Detect which cell encompasses the target text, then output its (X, Y) center coordinate. 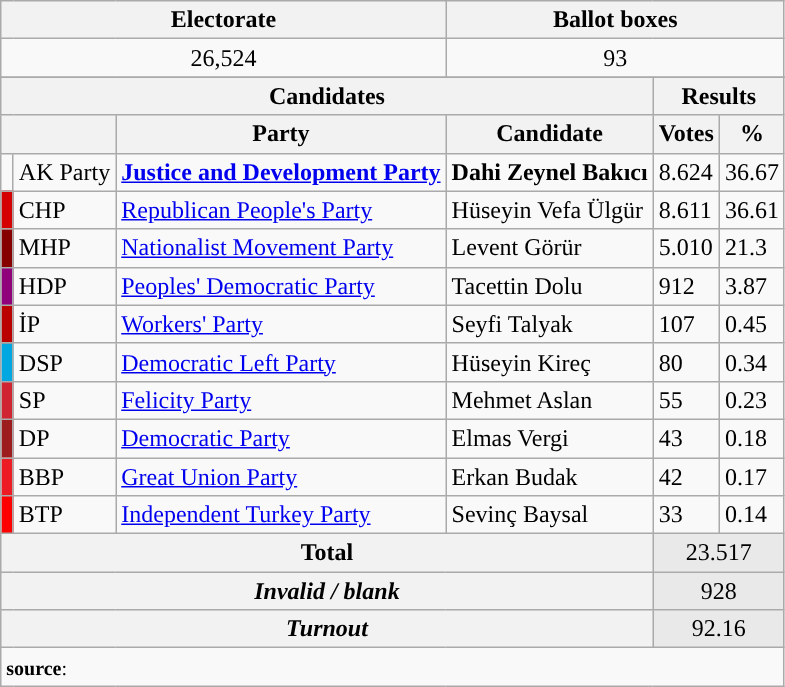
Justice and Development Party (281, 172)
Invalid / blank (327, 591)
% (752, 134)
36.67 (752, 172)
107 (686, 324)
DSP (64, 362)
0.34 (752, 362)
26,524 (224, 58)
928 (718, 591)
Great Union Party (281, 477)
SP (64, 400)
Dahi Zeynel Bakıcı (550, 172)
Elmas Vergi (550, 438)
Results (718, 96)
BTP (64, 515)
36.61 (752, 210)
23.517 (718, 553)
Mehmet Aslan (550, 400)
Party (281, 134)
21.3 (752, 248)
33 (686, 515)
Electorate (224, 20)
0.14 (752, 515)
Turnout (327, 629)
Hüseyin Vefa Ülgür (550, 210)
CHP (64, 210)
93 (615, 58)
Seyfi Talyak (550, 324)
Republican People's Party (281, 210)
80 (686, 362)
55 (686, 400)
Democratic Party (281, 438)
Candidates (327, 96)
8.624 (686, 172)
Votes (686, 134)
42 (686, 477)
8.611 (686, 210)
Workers' Party (281, 324)
Ballot boxes (615, 20)
DP (64, 438)
43 (686, 438)
92.16 (718, 629)
Nationalist Movement Party (281, 248)
AK Party (64, 172)
Independent Turkey Party (281, 515)
Democratic Left Party (281, 362)
source: (393, 667)
BBP (64, 477)
5.010 (686, 248)
0.23 (752, 400)
912 (686, 286)
0.17 (752, 477)
0.45 (752, 324)
3.87 (752, 286)
Tacettin Dolu (550, 286)
Hüseyin Kireç (550, 362)
Total (327, 553)
0.18 (752, 438)
Levent Görür (550, 248)
HDP (64, 286)
Candidate (550, 134)
Sevinç Baysal (550, 515)
Erkan Budak (550, 477)
Felicity Party (281, 400)
Peoples' Democratic Party (281, 286)
İP (64, 324)
MHP (64, 248)
